Return (X, Y) of the center of cell containing provided text 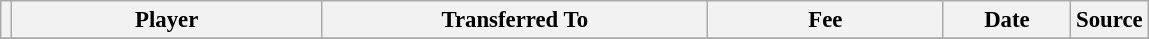
Fee (826, 20)
Transferred To (515, 20)
Date (1007, 20)
Player (166, 20)
Source (1110, 20)
